Identify which cell holds the provided text, then report its (x, y) central coordinate. 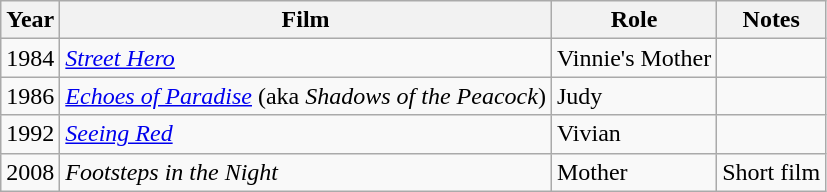
Footsteps in the Night (306, 172)
Echoes of Paradise (aka Shadows of the Peacock) (306, 96)
1984 (30, 58)
Short film (772, 172)
Role (634, 20)
2008 (30, 172)
Judy (634, 96)
1992 (30, 134)
Notes (772, 20)
Vinnie's Mother (634, 58)
Film (306, 20)
Vivian (634, 134)
Street Hero (306, 58)
Mother (634, 172)
Year (30, 20)
Seeing Red (306, 134)
1986 (30, 96)
